Return (X, Y) of the center of cell containing provided text 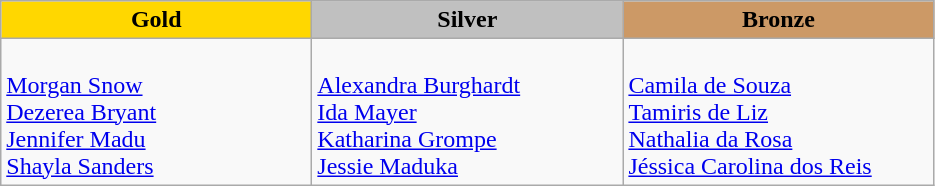
Camila de SouzaTamiris de LizNathalia da RosaJéssica Carolina dos Reis (778, 112)
Gold (156, 20)
Alexandra BurghardtIda MayerKatharina GrompeJessie Maduka (468, 112)
Bronze (778, 20)
Silver (468, 20)
Morgan SnowDezerea BryantJennifer MaduShayla Sanders (156, 112)
